Provide the [X, Y] coordinate of the cell's center where the given text is located.  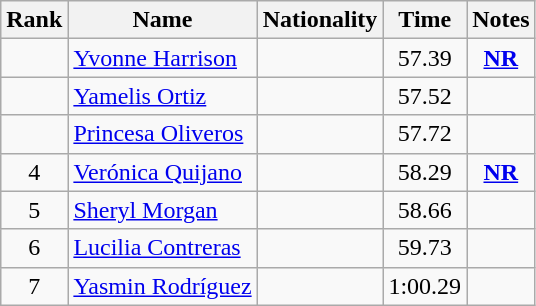
Princesa Oliveros [162, 134]
57.72 [425, 134]
58.29 [425, 172]
6 [34, 248]
Notes [501, 20]
Rank [34, 20]
Yasmin Rodríguez [162, 286]
Verónica Quijano [162, 172]
Lucilia Contreras [162, 248]
1:00.29 [425, 286]
7 [34, 286]
Nationality [320, 20]
57.39 [425, 58]
57.52 [425, 96]
Yvonne Harrison [162, 58]
Yamelis Ortiz [162, 96]
Sheryl Morgan [162, 210]
Name [162, 20]
4 [34, 172]
Time [425, 20]
5 [34, 210]
59.73 [425, 248]
58.66 [425, 210]
